Capture the cell that displays the provided text and extract its [x, y] central coordinate. 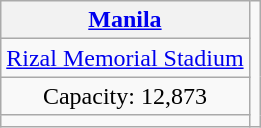
Manila [125, 20]
Capacity: 12,873 [125, 96]
Rizal Memorial Stadium [125, 58]
